From the cell containing the given text, extract its center point as (x, y) coordinate. 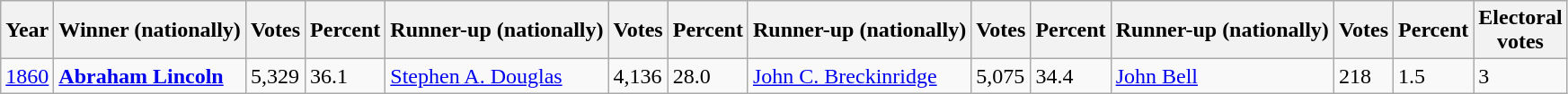
Electoralvotes (1520, 30)
1860 (27, 76)
218 (1363, 76)
John Bell (1222, 76)
Year (27, 30)
5,075 (1001, 76)
5,329 (275, 76)
John C. Breckinridge (859, 76)
3 (1520, 76)
36.1 (345, 76)
1.5 (1434, 76)
Stephen A. Douglas (497, 76)
4,136 (638, 76)
Abraham Lincoln (150, 76)
34.4 (1071, 76)
28.0 (708, 76)
Winner (nationally) (150, 30)
